Extract the [X, Y] coordinate from the center of the cell holding the provided text.  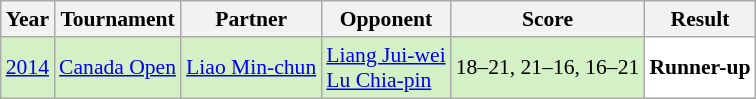
Opponent [386, 19]
Runner-up [700, 68]
Liao Min-chun [251, 68]
Year [28, 19]
Liang Jui-wei Lu Chia-pin [386, 68]
18–21, 21–16, 16–21 [548, 68]
Tournament [118, 19]
Canada Open [118, 68]
Score [548, 19]
Partner [251, 19]
Result [700, 19]
2014 [28, 68]
